Return [x, y] of the center of cell containing provided text 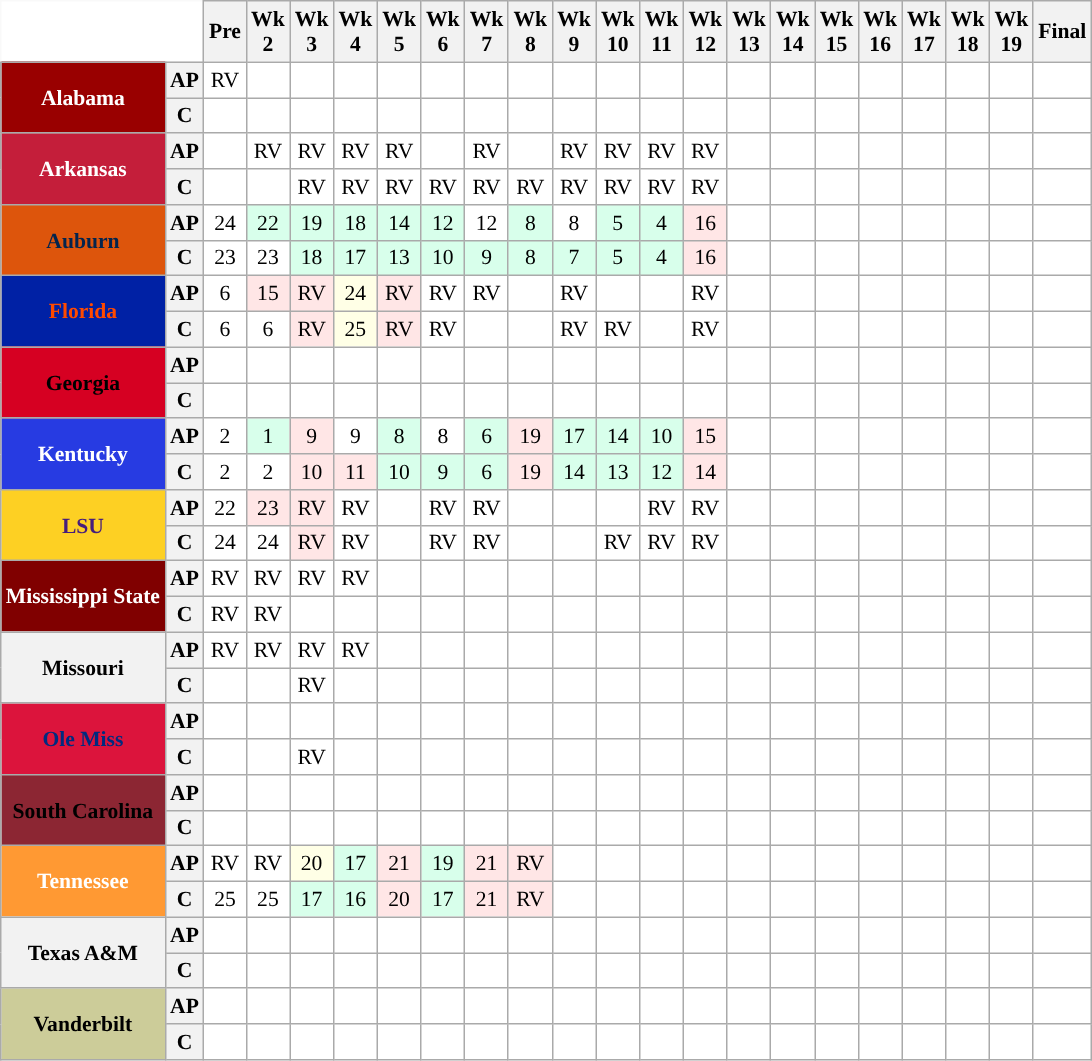
LSU [83, 526]
Florida [83, 312]
Tennessee [83, 882]
Wk2 [268, 32]
Wk18 [968, 32]
Wk4 [355, 32]
Alabama [83, 98]
Auburn [83, 240]
Georgia [83, 382]
Wk16 [880, 32]
Missouri [83, 668]
Wk6 [443, 32]
Wk9 [574, 32]
South Carolina [83, 810]
Kentucky [83, 454]
Wk5 [399, 32]
Pre [225, 32]
Wk14 [793, 32]
Ole Miss [83, 740]
Wk10 [618, 32]
Final [1062, 32]
Wk19 [1012, 32]
Wk12 [705, 32]
Wk3 [312, 32]
Wk15 [837, 32]
Wk11 [662, 32]
Wk7 [487, 32]
Wk17 [924, 32]
11 [355, 472]
Mississippi State [83, 596]
Arkansas [83, 170]
Wk13 [749, 32]
1 [268, 437]
7 [574, 258]
Vanderbilt [83, 1024]
Wk8 [530, 32]
Texas A&M [83, 952]
